Capture the cell that displays the provided text and extract its [x, y] central coordinate. 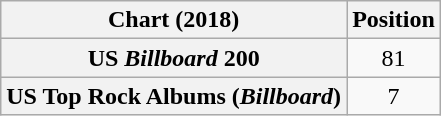
Position [394, 20]
Chart (2018) [174, 20]
81 [394, 58]
US Billboard 200 [174, 58]
7 [394, 96]
US Top Rock Albums (Billboard) [174, 96]
